For the text-containing cell, return its midpoint in (X, Y) coordinate format. 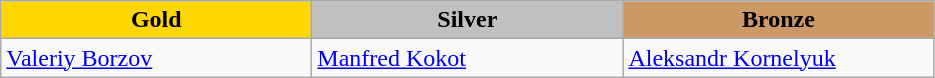
Manfred Kokot (468, 58)
Gold (156, 20)
Silver (468, 20)
Aleksandr Kornelyuk (778, 58)
Valeriy Borzov (156, 58)
Bronze (778, 20)
